For the text-containing cell, return its midpoint in (x, y) coordinate format. 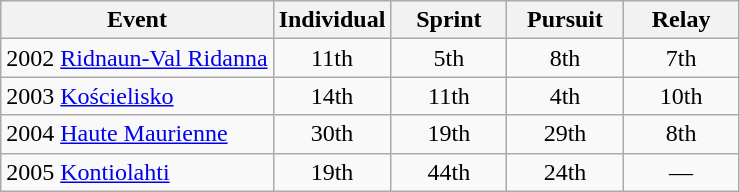
Sprint (449, 20)
7th (681, 58)
Individual (332, 20)
24th (565, 172)
2003 Kościelisko (137, 96)
4th (565, 96)
2005 Kontiolahti (137, 172)
10th (681, 96)
5th (449, 58)
2002 Ridnaun-Val Ridanna (137, 58)
29th (565, 134)
— (681, 172)
44th (449, 172)
30th (332, 134)
2004 Haute Maurienne (137, 134)
14th (332, 96)
Event (137, 20)
Pursuit (565, 20)
Relay (681, 20)
